Provide the (X, Y) coordinate of the cell's center where the given text is located.  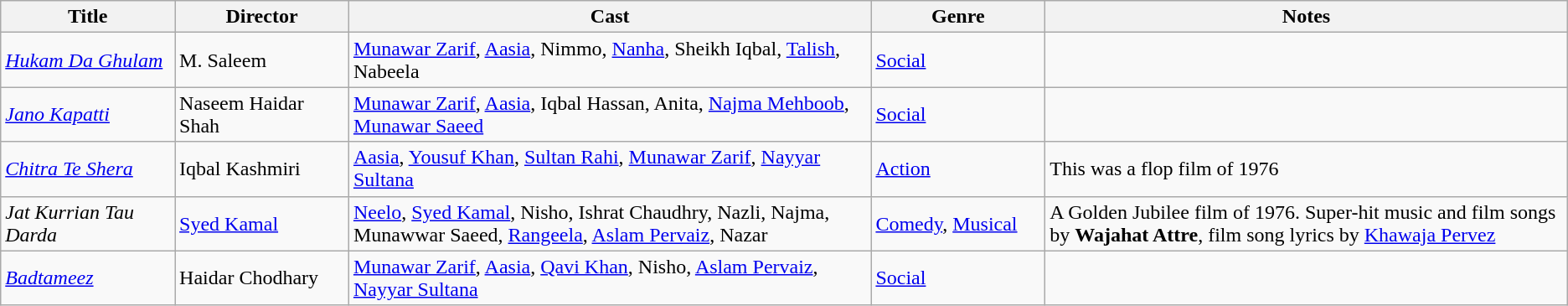
Munawar Zarif, Aasia, Iqbal Hassan, Anita, Najma Mehboob, Munawar Saeed (610, 114)
Munawar Zarif, Aasia, Qavi Khan, Nisho, Aslam Pervaiz, Nayyar Sultana (610, 278)
Haidar Chodhary (262, 278)
Hukam Da Ghulam (88, 60)
Naseem Haidar Shah (262, 114)
Chitra Te Shera (88, 169)
Neelo, Syed Kamal, Nisho, Ishrat Chaudhry, Nazli, Najma, Munawwar Saeed, Rangeela, Aslam Pervaiz, Nazar (610, 223)
Comedy, Musical (958, 223)
Action (958, 169)
Genre (958, 17)
A Golden Jubilee film of 1976. Super-hit music and film songs by Wajahat Attre, film song lyrics by Khawaja Pervez (1307, 223)
Syed Kamal (262, 223)
Title (88, 17)
This was a flop film of 1976 (1307, 169)
Munawar Zarif, Aasia, Nimmo, Nanha, Sheikh Iqbal, Talish, Nabeela (610, 60)
Badtameez (88, 278)
Iqbal Kashmiri (262, 169)
Notes (1307, 17)
M. Saleem (262, 60)
Aasia, Yousuf Khan, Sultan Rahi, Munawar Zarif, Nayyar Sultana (610, 169)
Jat Kurrian Tau Darda (88, 223)
Jano Kapatti (88, 114)
Cast (610, 17)
Director (262, 17)
